Scan for the cell matching the given text and deliver its [x, y] coordinate at center. 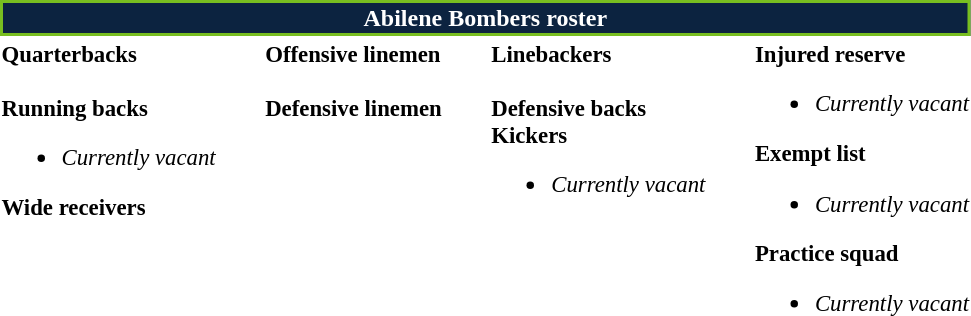
Abilene Bombers roster [486, 18]
